Identify which cell holds the provided text, then report its (x, y) central coordinate. 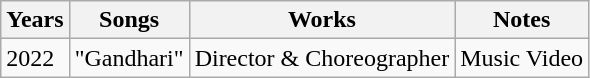
Director & Choreographer (322, 58)
2022 (35, 58)
Notes (522, 20)
Works (322, 20)
Music Video (522, 58)
Years (35, 20)
"Gandhari" (129, 58)
Songs (129, 20)
